Scan for the cell matching the given text and deliver its (X, Y) coordinate at center. 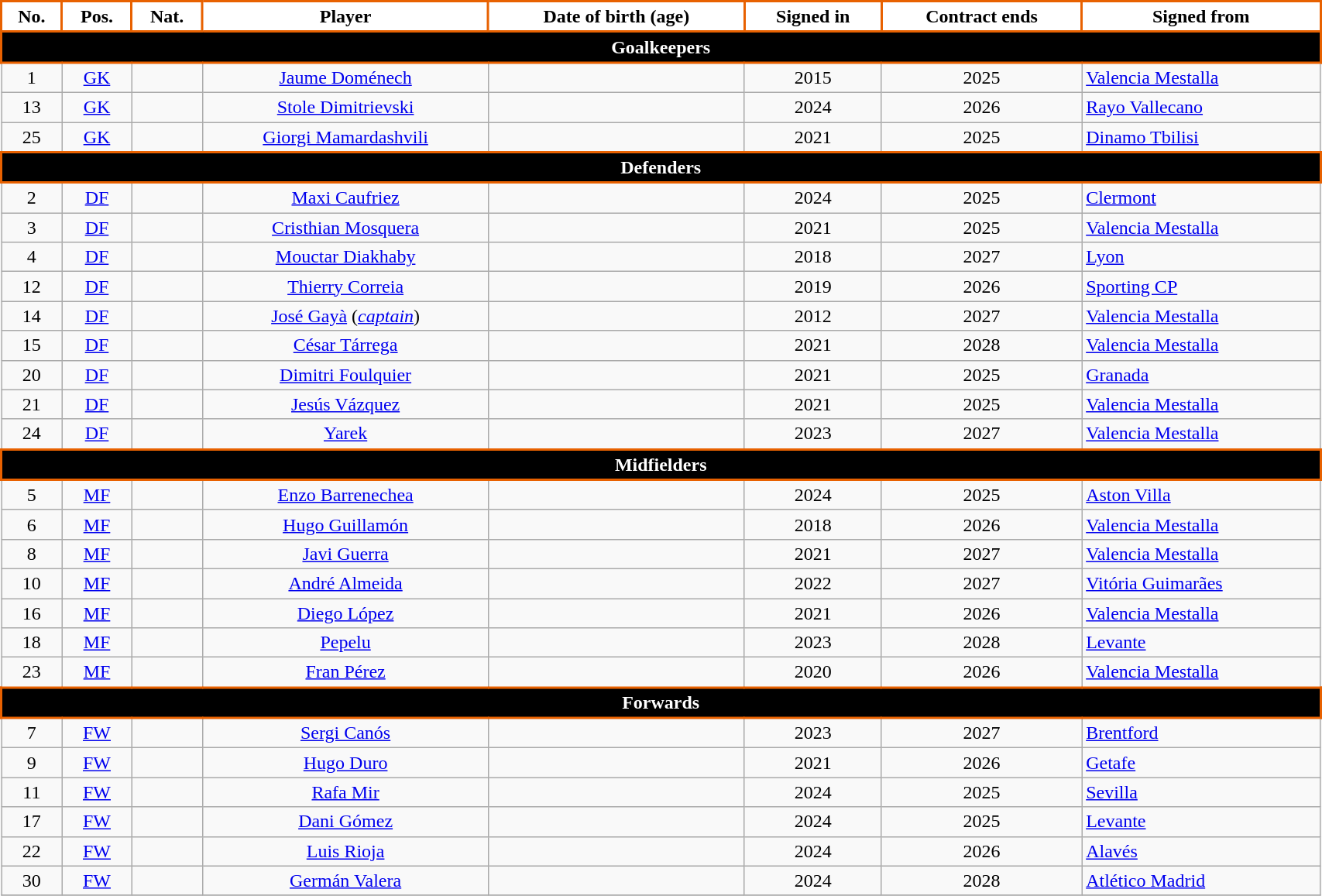
Dani Gómez (345, 822)
Pos. (97, 17)
Stole Dimitrievski (345, 107)
11 (33, 792)
Jesús Vázquez (345, 404)
1 (33, 77)
Rayo Vallecano (1201, 107)
21 (33, 404)
2022 (813, 583)
13 (33, 107)
Midfielders (661, 465)
2020 (813, 672)
Vitória Guimarães (1201, 583)
3 (33, 228)
Contract ends (981, 17)
2 (33, 198)
16 (33, 613)
Forwards (661, 702)
20 (33, 375)
6 (33, 524)
22 (33, 851)
23 (33, 672)
14 (33, 316)
Cristhian Mosquera (345, 228)
Yarek (345, 434)
25 (33, 138)
15 (33, 345)
8 (33, 554)
Granada (1201, 375)
Luis Rioja (345, 851)
André Almeida (345, 583)
Clermont (1201, 198)
17 (33, 822)
7 (33, 733)
18 (33, 643)
Goalkeepers (661, 47)
José Gayà (captain) (345, 316)
Germán Valera (345, 881)
Brentford (1201, 733)
Signed in (813, 17)
Enzo Barrenechea (345, 496)
Fran Pérez (345, 672)
Sevilla (1201, 792)
30 (33, 881)
Hugo Guillamón (345, 524)
Getafe (1201, 763)
2019 (813, 287)
Lyon (1201, 257)
2012 (813, 316)
Atlético Madrid (1201, 881)
4 (33, 257)
Player (345, 17)
Sergi Canós (345, 733)
2015 (813, 77)
Dimitri Foulquier (345, 375)
10 (33, 583)
Alavés (1201, 851)
12 (33, 287)
Date of birth (age) (616, 17)
Thierry Correia (345, 287)
Jaume Doménech (345, 77)
Nat. (167, 17)
Signed from (1201, 17)
No. (33, 17)
Mouctar Diakhaby (345, 257)
Diego López (345, 613)
Maxi Caufriez (345, 198)
Hugo Duro (345, 763)
Defenders (661, 167)
Aston Villa (1201, 496)
24 (33, 434)
Pepelu (345, 643)
Javi Guerra (345, 554)
5 (33, 496)
César Tárrega (345, 345)
Giorgi Mamardashvili (345, 138)
Rafa Mir (345, 792)
9 (33, 763)
Dinamo Tbilisi (1201, 138)
Sporting CP (1201, 287)
